Capture the cell that displays the provided text and extract its (X, Y) central coordinate. 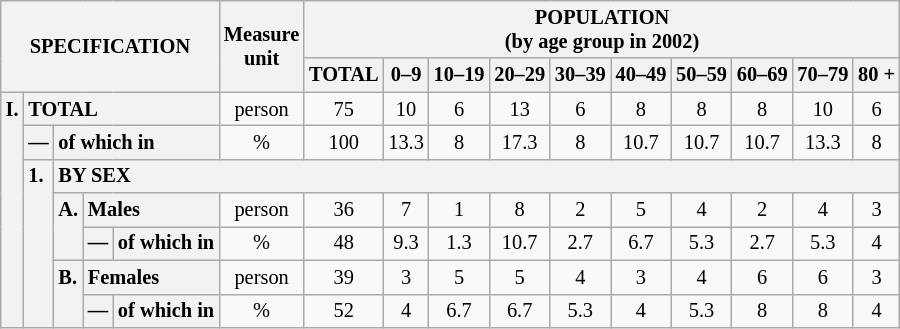
30–39 (580, 75)
39 (344, 277)
52 (344, 311)
17.3 (520, 142)
1. (38, 243)
100 (344, 142)
Females (151, 277)
36 (344, 210)
80 + (876, 75)
POPULATION (by age group in 2002) (602, 29)
10–19 (460, 75)
9.3 (406, 243)
70–79 (824, 75)
A. (68, 226)
Measure unit (262, 46)
B. (68, 294)
0–9 (406, 75)
1.3 (460, 243)
BY SEX (477, 176)
SPECIFICATION (110, 46)
1 (460, 210)
40–49 (642, 75)
50–59 (702, 75)
48 (344, 243)
I. (12, 210)
7 (406, 210)
20–29 (520, 75)
60–69 (762, 75)
75 (344, 109)
Males (151, 210)
13 (520, 109)
